Determine the [x, y] coordinate at the center of the cell enclosing the given text.  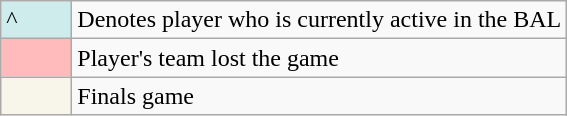
Finals game [320, 96]
Player's team lost the game [320, 58]
Denotes player who is currently active in the BAL [320, 20]
^ [36, 20]
